Output the [x, y] coordinate of the center of the cell containing the given text.  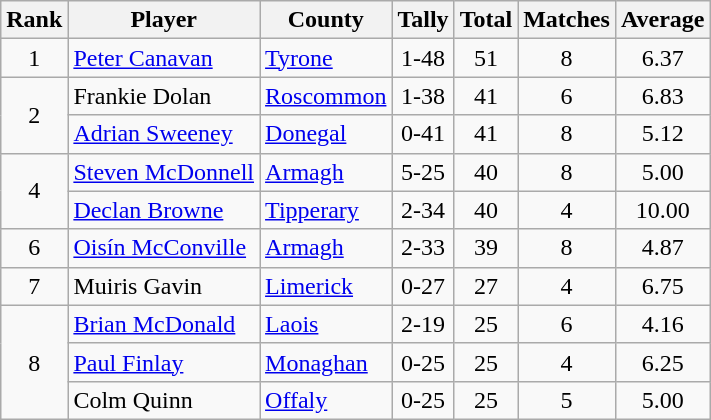
2-33 [423, 248]
Offaly [326, 400]
4.87 [662, 248]
0-27 [423, 286]
39 [486, 248]
Tally [423, 20]
Steven McDonnell [164, 172]
7 [34, 286]
1-48 [423, 58]
Monaghan [326, 362]
2-34 [423, 210]
10.00 [662, 210]
5-25 [423, 172]
6.25 [662, 362]
5 [567, 400]
Player [164, 20]
Tyrone [326, 58]
Brian McDonald [164, 324]
51 [486, 58]
27 [486, 286]
Total [486, 20]
2-19 [423, 324]
Frankie Dolan [164, 96]
Adrian Sweeney [164, 134]
Paul Finlay [164, 362]
County [326, 20]
Average [662, 20]
Declan Browne [164, 210]
1 [34, 58]
Colm Quinn [164, 400]
6.37 [662, 58]
2 [34, 115]
Matches [567, 20]
6.75 [662, 286]
Donegal [326, 134]
Peter Canavan [164, 58]
Laois [326, 324]
0-41 [423, 134]
Limerick [326, 286]
Roscommon [326, 96]
5.12 [662, 134]
Rank [34, 20]
Muiris Gavin [164, 286]
Oisín McConville [164, 248]
6.83 [662, 96]
Tipperary [326, 210]
4.16 [662, 324]
1-38 [423, 96]
